For the text-containing cell, return its midpoint in (X, Y) coordinate format. 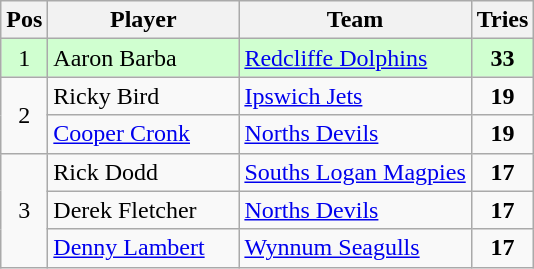
Redcliffe Dolphins (355, 58)
Team (355, 20)
Pos (24, 20)
Denny Lambert (144, 248)
1 (24, 58)
Rick Dodd (144, 172)
Aaron Barba (144, 58)
Player (144, 20)
33 (502, 58)
Derek Fletcher (144, 210)
Ipswich Jets (355, 96)
Wynnum Seagulls (355, 248)
Ricky Bird (144, 96)
2 (24, 115)
Souths Logan Magpies (355, 172)
Tries (502, 20)
3 (24, 210)
Cooper Cronk (144, 134)
